For the text-containing cell, return its midpoint in [x, y] coordinate format. 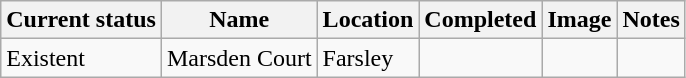
Notes [651, 20]
Current status [82, 20]
Name [239, 20]
Location [368, 20]
Marsden Court [239, 58]
Completed [480, 20]
Farsley [368, 58]
Image [580, 20]
Existent [82, 58]
